Pinpoint the cell where the given text exists, returning its (X, Y) midpoint coordinate. 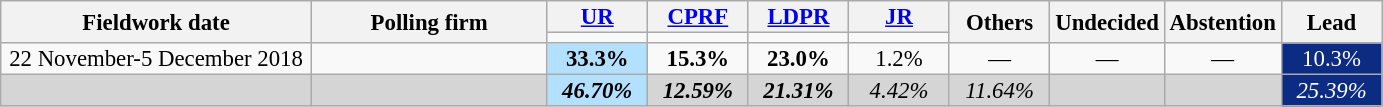
33.3% (598, 59)
Abstention (1222, 22)
23.0% (798, 59)
LDPR (798, 17)
Lead (1332, 22)
10.3% (1332, 59)
25.39% (1332, 91)
46.70% (598, 91)
Polling firm (429, 22)
11.64% (1000, 91)
Undecided (1107, 22)
CPRF (698, 17)
Fieldwork date (156, 22)
15.3% (698, 59)
UR (598, 17)
4.42% (900, 91)
21.31% (798, 91)
12.59% (698, 91)
Others (1000, 22)
JR (900, 17)
1.2% (900, 59)
22 November-5 December 2018 (156, 59)
